Capture the cell that displays the provided text and extract its (x, y) central coordinate. 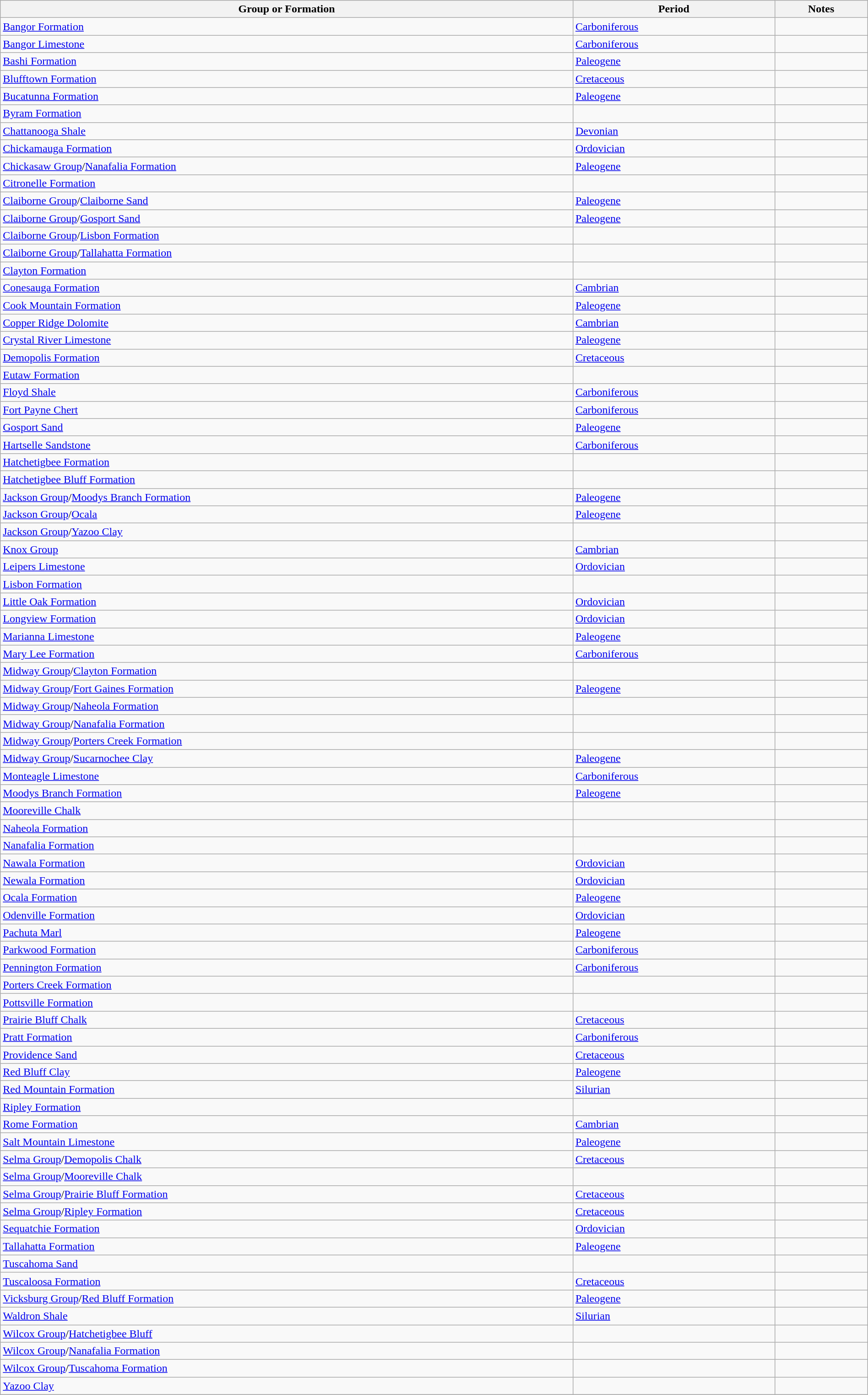
Red Mountain Formation (287, 1090)
Wilcox Group/Tuscahoma Formation (287, 1368)
Pottsville Formation (287, 1002)
Moodys Branch Formation (287, 793)
Blufftown Formation (287, 79)
Parkwood Formation (287, 950)
Midway Group/Naheola Formation (287, 706)
Ripley Formation (287, 1107)
Demopolis Formation (287, 358)
Newala Formation (287, 880)
Sequatchie Formation (287, 1229)
Chattanooga Shale (287, 131)
Claiborne Group/Tallahatta Formation (287, 253)
Chickasaw Group/Nanafalia Formation (287, 166)
Odenville Formation (287, 915)
Crystal River Limestone (287, 340)
Midway Group/Clayton Formation (287, 671)
Longview Formation (287, 619)
Midway Group/Fort Gaines Formation (287, 689)
Jackson Group/Moodys Branch Formation (287, 497)
Midway Group/Nanafalia Formation (287, 723)
Rome Formation (287, 1124)
Claiborne Group/Lisbon Formation (287, 236)
Cook Mountain Formation (287, 305)
Floyd Shale (287, 392)
Citronelle Formation (287, 183)
Pratt Formation (287, 1037)
Hatchetigbee Bluff Formation (287, 479)
Midway Group/Sucarnochee Clay (287, 758)
Selma Group/Ripley Formation (287, 1211)
Naheola Formation (287, 828)
Hatchetigbee Formation (287, 462)
Midway Group/Porters Creek Formation (287, 741)
Claiborne Group/Claiborne Sand (287, 201)
Notes (821, 9)
Salt Mountain Limestone (287, 1142)
Porters Creek Formation (287, 985)
Selma Group/Demopolis Chalk (287, 1159)
Group or Formation (287, 9)
Nanafalia Formation (287, 846)
Bangor Limestone (287, 44)
Clayton Formation (287, 271)
Bashi Formation (287, 61)
Period (674, 9)
Prairie Bluff Chalk (287, 1020)
Mooreville Chalk (287, 811)
Eutaw Formation (287, 375)
Ocala Formation (287, 898)
Claiborne Group/Gosport Sand (287, 218)
Lisbon Formation (287, 584)
Hartselle Sandstone (287, 445)
Fort Payne Chert (287, 410)
Wilcox Group/Hatchetigbee Bluff (287, 1334)
Bucatunna Formation (287, 96)
Tuscaloosa Formation (287, 1281)
Vicksburg Group/Red Bluff Formation (287, 1298)
Pennington Formation (287, 967)
Providence Sand (287, 1054)
Selma Group/Mooreville Chalk (287, 1177)
Wilcox Group/Nanafalia Formation (287, 1351)
Jackson Group/Ocala (287, 515)
Waldron Shale (287, 1316)
Tuscahoma Sand (287, 1264)
Knox Group (287, 549)
Chickamauga Formation (287, 148)
Red Bluff Clay (287, 1072)
Gosport Sand (287, 427)
Nawala Formation (287, 863)
Little Oak Formation (287, 602)
Marianna Limestone (287, 636)
Mary Lee Formation (287, 654)
Yazoo Clay (287, 1386)
Monteagle Limestone (287, 776)
Byram Formation (287, 114)
Selma Group/Prairie Bluff Formation (287, 1194)
Copper Ridge Dolomite (287, 323)
Jackson Group/Yazoo Clay (287, 532)
Leipers Limestone (287, 567)
Tallahatta Formation (287, 1246)
Conesauga Formation (287, 288)
Pachuta Marl (287, 933)
Devonian (674, 131)
Bangor Formation (287, 27)
